Output the [X, Y] coordinate of the center of the cell containing the given text.  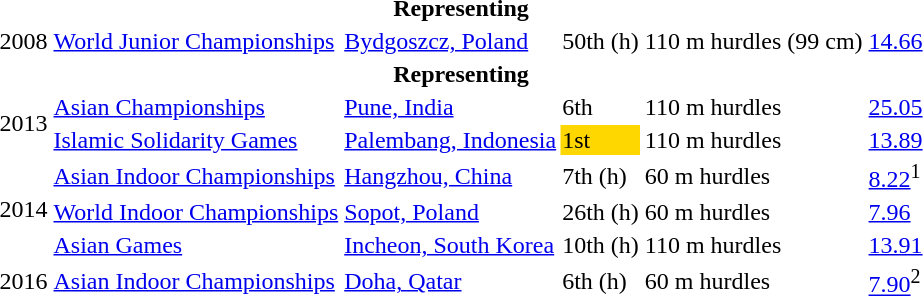
6th [601, 107]
Incheon, South Korea [450, 245]
Asian Games [196, 245]
Asian Championships [196, 107]
Sopot, Poland [450, 212]
Palembang, Indonesia [450, 140]
Bydgoszcz, Poland [450, 41]
10th (h) [601, 245]
Hangzhou, China [450, 176]
Islamic Solidarity Games [196, 140]
7th (h) [601, 176]
110 m hurdles (99 cm) [754, 41]
26th (h) [601, 212]
World Junior Championships [196, 41]
Pune, India [450, 107]
Asian Indoor Championships [196, 176]
World Indoor Championships [196, 212]
1st [601, 140]
50th (h) [601, 41]
